Locate the cell with the specified text and output its [X, Y] center coordinate. 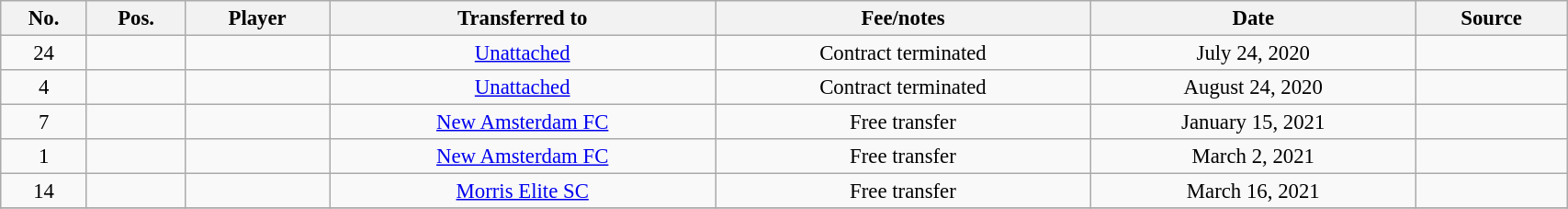
July 24, 2020 [1253, 53]
Player [257, 18]
March 2, 2021 [1253, 157]
1 [44, 157]
24 [44, 53]
7 [44, 122]
4 [44, 87]
Source [1491, 18]
Morris Elite SC [523, 192]
January 15, 2021 [1253, 122]
August 24, 2020 [1253, 87]
Fee/notes [903, 18]
14 [44, 192]
March 16, 2021 [1253, 192]
Transferred to [523, 18]
Date [1253, 18]
No. [44, 18]
Pos. [136, 18]
